Return the [x, y] coordinate for the center point of the cell that contains the specified text.  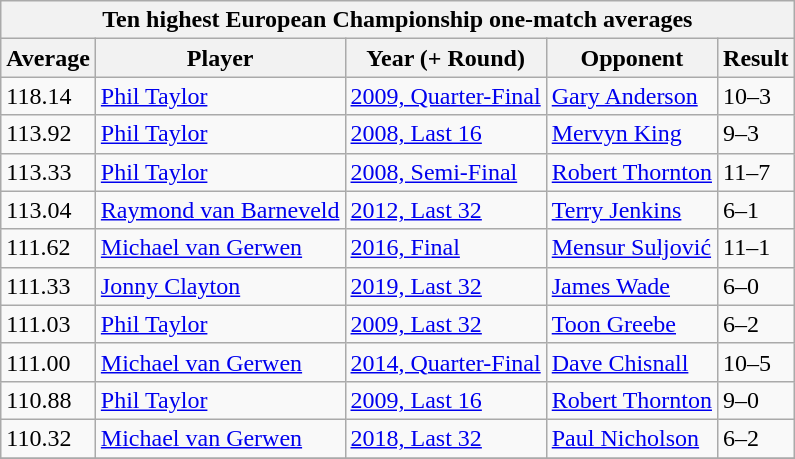
Ten highest European Championship one-match averages [398, 20]
Mervyn King [632, 134]
Result [755, 58]
Opponent [632, 58]
Average [48, 58]
2014, Quarter-Final [446, 362]
113.33 [48, 172]
2009, Quarter-Final [446, 96]
11–7 [755, 172]
Jonny Clayton [220, 286]
2012, Last 32 [446, 210]
6–0 [755, 286]
2008, Last 16 [446, 134]
Player [220, 58]
111.03 [48, 324]
James Wade [632, 286]
9–0 [755, 400]
110.88 [48, 400]
2009, Last 16 [446, 400]
2018, Last 32 [446, 438]
Year (+ Round) [446, 58]
Terry Jenkins [632, 210]
113.04 [48, 210]
6–1 [755, 210]
113.92 [48, 134]
10–3 [755, 96]
Raymond van Barneveld [220, 210]
111.62 [48, 248]
Dave Chisnall [632, 362]
11–1 [755, 248]
2009, Last 32 [446, 324]
Mensur Suljović [632, 248]
9–3 [755, 134]
10–5 [755, 362]
2016, Final [446, 248]
111.00 [48, 362]
2019, Last 32 [446, 286]
118.14 [48, 96]
Gary Anderson [632, 96]
Paul Nicholson [632, 438]
Toon Greebe [632, 324]
2008, Semi-Final [446, 172]
110.32 [48, 438]
111.33 [48, 286]
